Determine the [X, Y] coordinate at the center of the cell enclosing the given text.  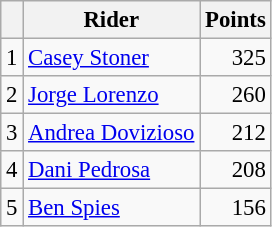
5 [12, 208]
Andrea Dovizioso [112, 133]
156 [236, 208]
Jorge Lorenzo [112, 95]
Ben Spies [112, 208]
Dani Pedrosa [112, 170]
3 [12, 133]
4 [12, 170]
2 [12, 95]
1 [12, 58]
208 [236, 170]
Casey Stoner [112, 58]
212 [236, 133]
Rider [112, 20]
325 [236, 58]
260 [236, 95]
Points [236, 20]
